Identify which cell holds the provided text, then report its [x, y] central coordinate. 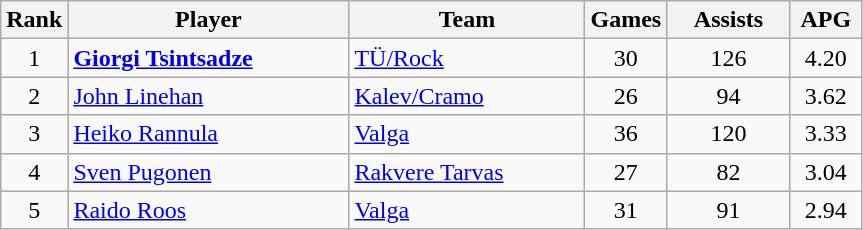
82 [729, 172]
Rakvere Tarvas [467, 172]
Rank [34, 20]
3 [34, 134]
1 [34, 58]
2.94 [826, 210]
27 [626, 172]
APG [826, 20]
26 [626, 96]
4.20 [826, 58]
126 [729, 58]
120 [729, 134]
Kalev/Cramo [467, 96]
John Linehan [208, 96]
36 [626, 134]
Assists [729, 20]
TÜ/Rock [467, 58]
5 [34, 210]
Raido Roos [208, 210]
3.33 [826, 134]
91 [729, 210]
Heiko Rannula [208, 134]
3.62 [826, 96]
Sven Pugonen [208, 172]
Giorgi Tsintsadze [208, 58]
Games [626, 20]
94 [729, 96]
31 [626, 210]
30 [626, 58]
Player [208, 20]
2 [34, 96]
3.04 [826, 172]
4 [34, 172]
Team [467, 20]
